Determine the [x, y] coordinate at the center of the cell enclosing the given text.  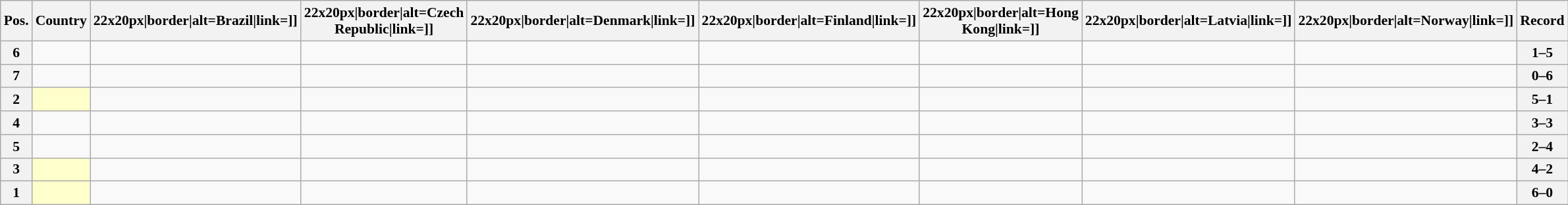
6–0 [1542, 193]
1–5 [1542, 53]
4–2 [1542, 170]
3–3 [1542, 123]
22x20px|border|alt=Czech Republic|link=]] [385, 21]
22x20px|border|alt=Hong Kong|link=]] [1001, 21]
5–1 [1542, 100]
4 [16, 123]
6 [16, 53]
1 [16, 193]
22x20px|border|alt=Norway|link=]] [1405, 21]
Pos. [16, 21]
22x20px|border|alt=Finland|link=]] [809, 21]
2–4 [1542, 147]
0–6 [1542, 76]
5 [16, 147]
22x20px|border|alt=Latvia|link=]] [1189, 21]
2 [16, 100]
3 [16, 170]
Record [1542, 21]
22x20px|border|alt=Brazil|link=]] [196, 21]
Country [61, 21]
7 [16, 76]
22x20px|border|alt=Denmark|link=]] [582, 21]
